Return (x, y) of the center of cell containing provided text 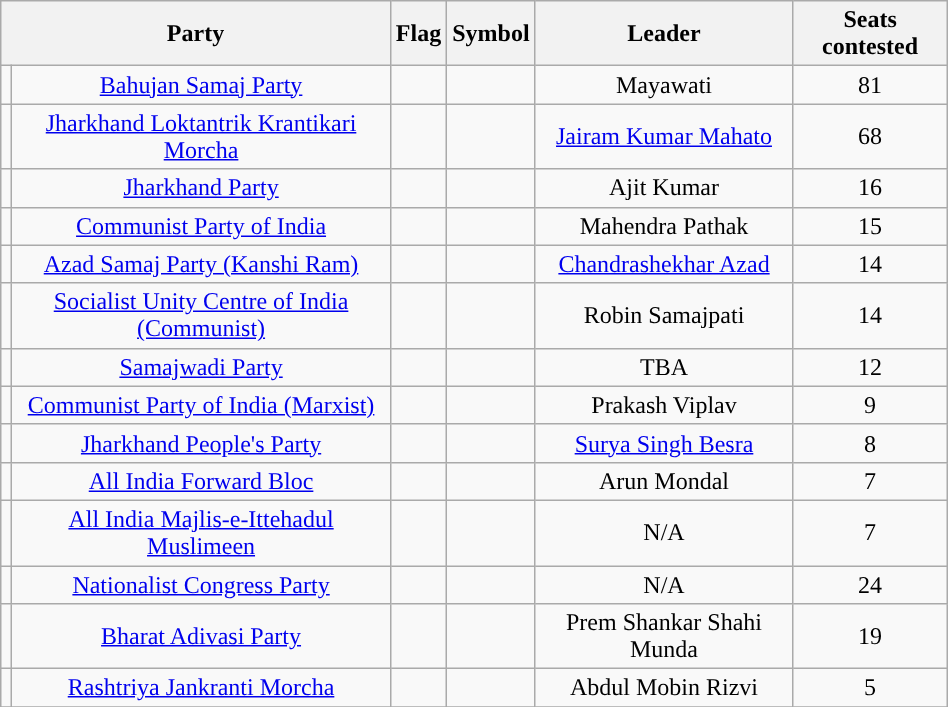
8 (870, 443)
Nationalist Congress Party (201, 585)
Seats contested (870, 34)
Prem Shankar Shahi Munda (664, 636)
Samajwadi Party (201, 367)
Arun Mondal (664, 481)
15 (870, 226)
5 (870, 688)
Symbol (491, 34)
Mayawati (664, 85)
12 (870, 367)
Leader (664, 34)
Communist Party of India (201, 226)
Jharkhand Party (201, 188)
TBA (664, 367)
Bharat Adivasi Party (201, 636)
Jharkhand People's Party (201, 443)
24 (870, 585)
Abdul Mobin Rizvi (664, 688)
Ajit Kumar (664, 188)
Communist Party of India (Marxist) (201, 405)
Surya Singh Besra (664, 443)
Prakash Viplav (664, 405)
All India Majlis-e-Ittehadul Muslimeen (201, 532)
Mahendra Pathak (664, 226)
68 (870, 136)
Jairam Kumar Mahato (664, 136)
81 (870, 85)
All India Forward Bloc (201, 481)
Robin Samajpati (664, 316)
Azad Samaj Party (Kanshi Ram) (201, 264)
Socialist Unity Centre of India (Communist) (201, 316)
9 (870, 405)
19 (870, 636)
Jharkhand Loktantrik Krantikari Morcha (201, 136)
Rashtriya Jankranti Morcha (201, 688)
Chandrashekhar Azad (664, 264)
Flag (418, 34)
16 (870, 188)
Bahujan Samaj Party (201, 85)
Party (196, 34)
